Detect which cell encompasses the target text, then output its [x, y] center coordinate. 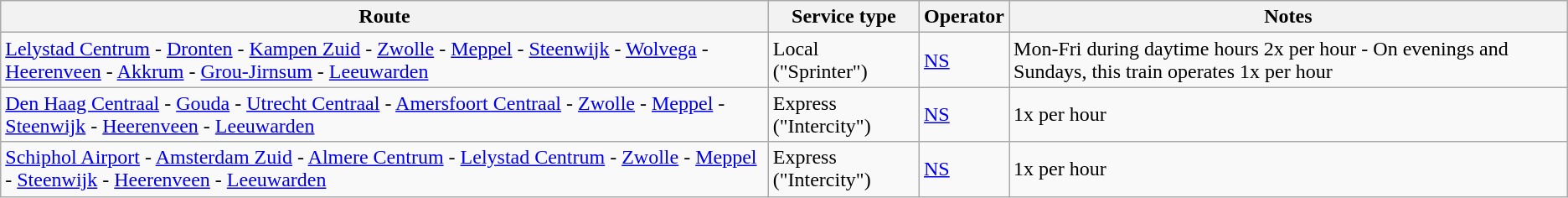
Mon-Fri during daytime hours 2x per hour - On evenings and Sundays, this train operates 1x per hour [1288, 60]
Operator [965, 17]
Service type [843, 17]
Notes [1288, 17]
Local ("Sprinter") [843, 60]
Route [384, 17]
Lelystad Centrum - Dronten - Kampen Zuid - Zwolle - Meppel - Steenwijk - Wolvega - Heerenveen - Akkrum - Grou-Jirnsum - Leeuwarden [384, 60]
Den Haag Centraal - Gouda - Utrecht Centraal - Amersfoort Centraal - Zwolle - Meppel - Steenwijk - Heerenveen - Leeuwarden [384, 114]
Schiphol Airport - Amsterdam Zuid - Almere Centrum - Lelystad Centrum - Zwolle - Meppel - Steenwijk - Heerenveen - Leeuwarden [384, 169]
